Capture the cell that displays the provided text and extract its [x, y] central coordinate. 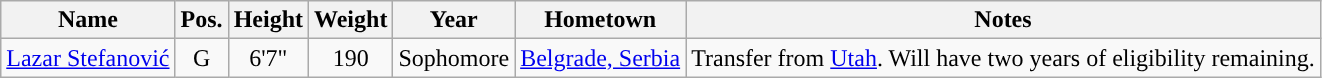
Height [268, 20]
Sophomore [454, 58]
G [202, 58]
Year [454, 20]
Name [88, 20]
Notes [1004, 20]
190 [351, 58]
Transfer from Utah. Will have two years of eligibility remaining. [1004, 58]
Belgrade, Serbia [600, 58]
Weight [351, 20]
Hometown [600, 20]
6'7" [268, 58]
Lazar Stefanović [88, 58]
Pos. [202, 20]
